Search for the cell housing the specified text and yield its [X, Y] center coordinate. 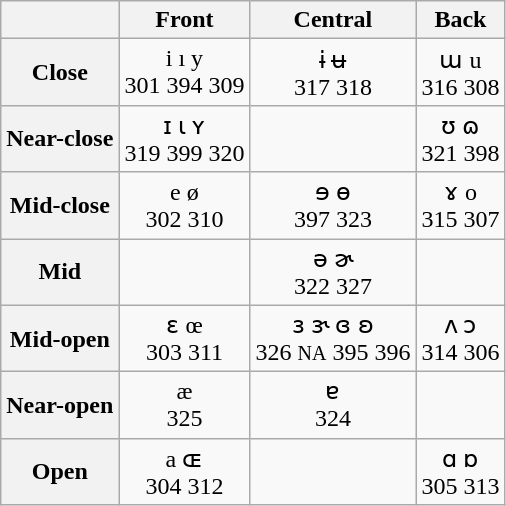
e ø 302 310 [184, 206]
ʊ ɷ 321 398 [460, 138]
Front [184, 20]
ɯ u 316 308 [460, 72]
ɤ o 315 307 [460, 206]
ɘ ɵ 397 323 [333, 206]
Near-open [60, 406]
ʌ ɔ 314 306 [460, 338]
Central [333, 20]
ɛ œ 303 311 [184, 338]
Open [60, 472]
ə ɚ 322 327 [333, 272]
Back [460, 20]
ɑ ɒ 305 313 [460, 472]
Near-close [60, 138]
Close [60, 72]
æ 325 [184, 406]
Mid-close [60, 206]
i ı y 301 394 309 [184, 72]
a ɶ 304 312 [184, 472]
ɐ 324 [333, 406]
Mid [60, 272]
ɜ ɝ ɞ ʚ 326 NA 395 396 [333, 338]
ɪ ɩ ʏ 319 399 320 [184, 138]
ɨ ʉ 317 318 [333, 72]
Mid-open [60, 338]
